From the cell containing the given text, extract its center point as (x, y) coordinate. 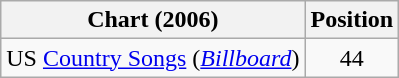
US Country Songs (Billboard) (153, 58)
44 (352, 58)
Position (352, 20)
Chart (2006) (153, 20)
